Extract the [x, y] coordinate from the center of the cell holding the provided text.  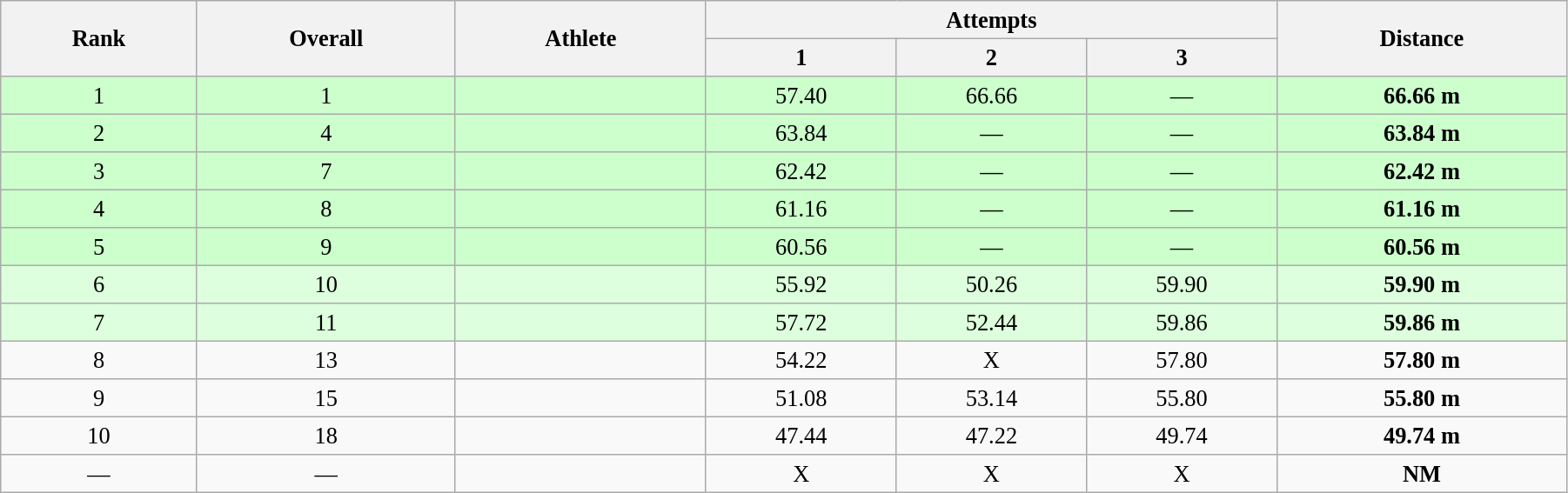
11 [325, 323]
5 [99, 247]
59.86 [1182, 323]
57.80 m [1422, 360]
49.74 m [1422, 436]
47.22 [992, 436]
57.72 [801, 323]
54.22 [801, 360]
18 [325, 436]
50.26 [992, 284]
57.80 [1182, 360]
61.16 [801, 209]
51.08 [801, 398]
61.16 m [1422, 209]
Attempts [991, 19]
52.44 [992, 323]
62.42 m [1422, 171]
Distance [1422, 38]
57.40 [801, 95]
13 [325, 360]
66.66 m [1422, 95]
NM [1422, 474]
49.74 [1182, 436]
47.44 [801, 436]
60.56 [801, 247]
55.80 [1182, 398]
66.66 [992, 95]
60.56 m [1422, 247]
Athlete [580, 38]
63.84 [801, 133]
59.90 [1182, 284]
Overall [325, 38]
6 [99, 284]
59.90 m [1422, 284]
63.84 m [1422, 133]
53.14 [992, 398]
55.92 [801, 284]
55.80 m [1422, 398]
62.42 [801, 171]
15 [325, 398]
Rank [99, 38]
59.86 m [1422, 323]
